Find where the given text appears and provide that cell's center as [X, Y] coordinate. 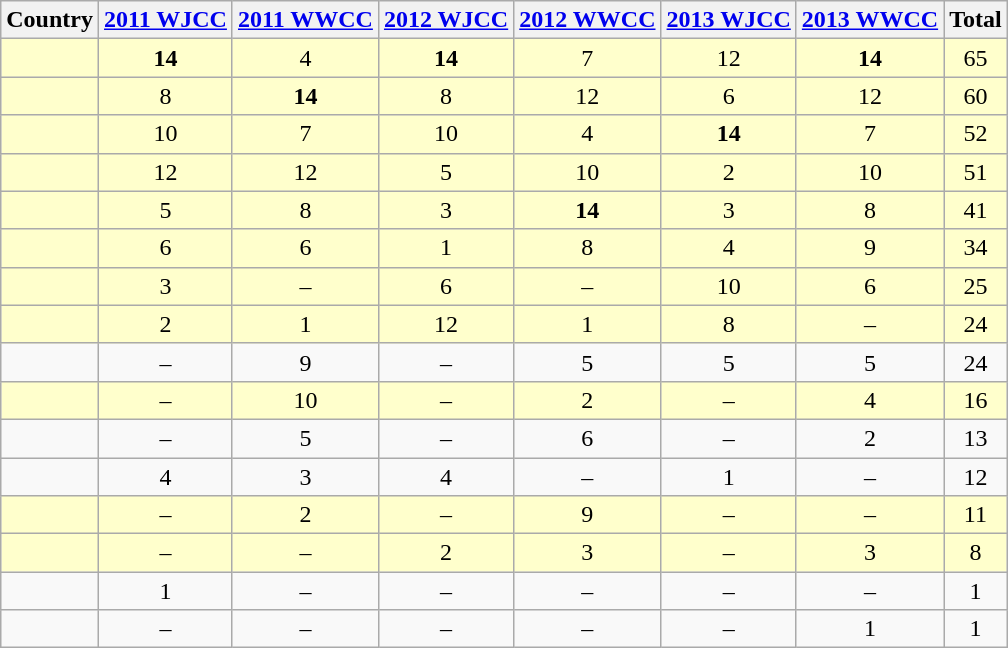
Total [976, 20]
60 [976, 96]
34 [976, 248]
51 [976, 172]
2013 WWCC [870, 20]
2011 WJCC [165, 20]
16 [976, 400]
2011 WWCC [305, 20]
2012 WJCC [446, 20]
13 [976, 438]
65 [976, 58]
Country [50, 20]
11 [976, 515]
52 [976, 134]
2012 WWCC [588, 20]
2013 WJCC [728, 20]
25 [976, 286]
41 [976, 210]
